Return the (X, Y) coordinate for the center point of the cell that contains the specified text.  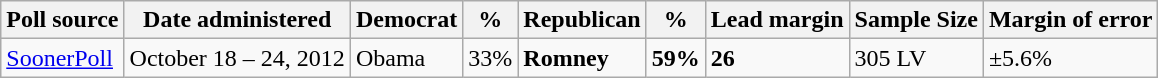
Sample Size (916, 20)
SoonerPoll (62, 58)
±5.6% (1070, 58)
Poll source (62, 20)
Romney (582, 58)
Date administered (237, 20)
Margin of error (1070, 20)
Lead margin (777, 20)
33% (490, 58)
59% (676, 58)
Democrat (406, 20)
26 (777, 58)
October 18 – 24, 2012 (237, 58)
Republican (582, 20)
305 LV (916, 58)
Obama (406, 58)
